Provide the (X, Y) coordinate of the cell's center where the given text is located.  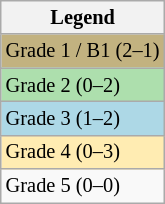
Grade 5 (0–0) (83, 186)
Grade 1 / B1 (2–1) (83, 51)
Legend (83, 17)
Grade 3 (1–2) (83, 118)
Grade 4 (0–3) (83, 152)
Grade 2 (0–2) (83, 85)
